Output the (x, y) coordinate of the center of the cell containing the given text.  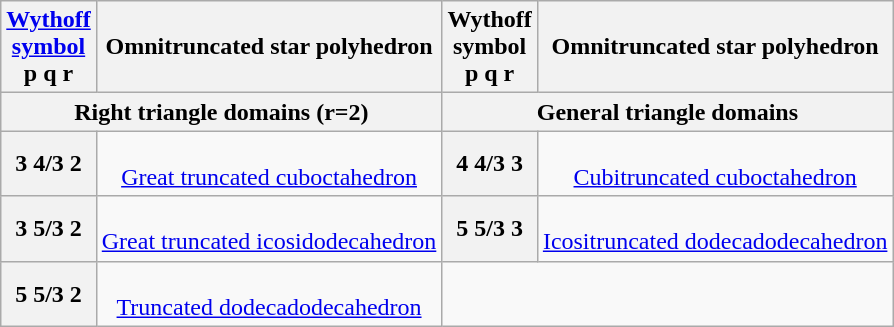
3 5/3 2 (49, 228)
Great truncated cuboctahedron (269, 164)
5 5/3 2 (49, 294)
Truncated dodecadodecahedron (269, 294)
General triangle domains (668, 112)
4 4/3 3 (490, 164)
3 4/3 2 (49, 164)
Cubitruncated cuboctahedron (715, 164)
Right triangle domains (r=2) (222, 112)
5 5/3 3 (490, 228)
Great truncated icosidodecahedron (269, 228)
Icositruncated dodecadodecahedron (715, 228)
